Capture the cell that displays the provided text and extract its [X, Y] central coordinate. 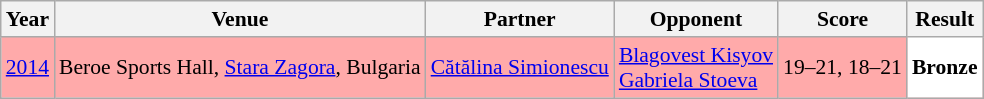
Beroe Sports Hall, Stara Zagora, Bulgaria [240, 68]
Cătălina Simionescu [520, 68]
Blagovest Kisyov Gabriela Stoeva [696, 68]
Year [28, 19]
Result [945, 19]
Opponent [696, 19]
Partner [520, 19]
2014 [28, 68]
Venue [240, 19]
19–21, 18–21 [842, 68]
Bronze [945, 68]
Score [842, 19]
